For the text-containing cell, return its midpoint in (X, Y) coordinate format. 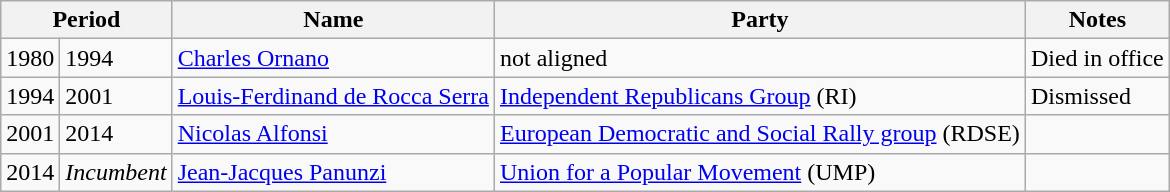
Union for a Popular Movement (UMP) (760, 172)
Name (333, 20)
Charles Ornano (333, 58)
Party (760, 20)
Dismissed (1097, 96)
Notes (1097, 20)
not aligned (760, 58)
European Democratic and Social Rally group (RDSE) (760, 134)
Incumbent (116, 172)
Independent Republicans Group (RI) (760, 96)
1980 (30, 58)
Died in office (1097, 58)
Jean-Jacques Panunzi (333, 172)
Louis-Ferdinand de Rocca Serra (333, 96)
Nicolas Alfonsi (333, 134)
Period (86, 20)
